Scan for the cell matching the given text and deliver its (x, y) coordinate at center. 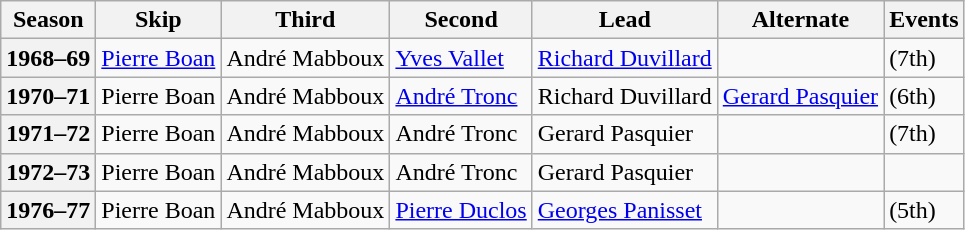
1971–72 (48, 134)
1976–77 (48, 210)
Yves Vallet (461, 58)
Pierre Duclos (461, 210)
1968–69 (48, 58)
(6th) (924, 96)
Events (924, 20)
(5th) (924, 210)
Alternate (800, 20)
Third (306, 20)
Skip (158, 20)
1972–73 (48, 172)
Lead (624, 20)
1970–71 (48, 96)
Season (48, 20)
Second (461, 20)
Georges Panisset (624, 210)
